Pinpoint the cell where the given text exists, returning its [X, Y] midpoint coordinate. 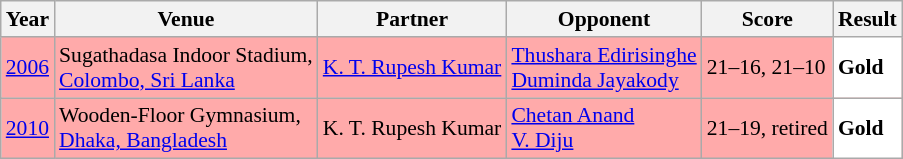
Partner [412, 19]
Chetan Anand V. Diju [604, 128]
Venue [186, 19]
Sugathadasa Indoor Stadium,Colombo, Sri Lanka [186, 68]
Score [768, 19]
Result [868, 19]
21–16, 21–10 [768, 68]
Year [28, 19]
Opponent [604, 19]
21–19, retired [768, 128]
2010 [28, 128]
2006 [28, 68]
Wooden-Floor Gymnasium,Dhaka, Bangladesh [186, 128]
Thushara Edirisinghe Duminda Jayakody [604, 68]
